Identify which cell holds the provided text, then report its [X, Y] central coordinate. 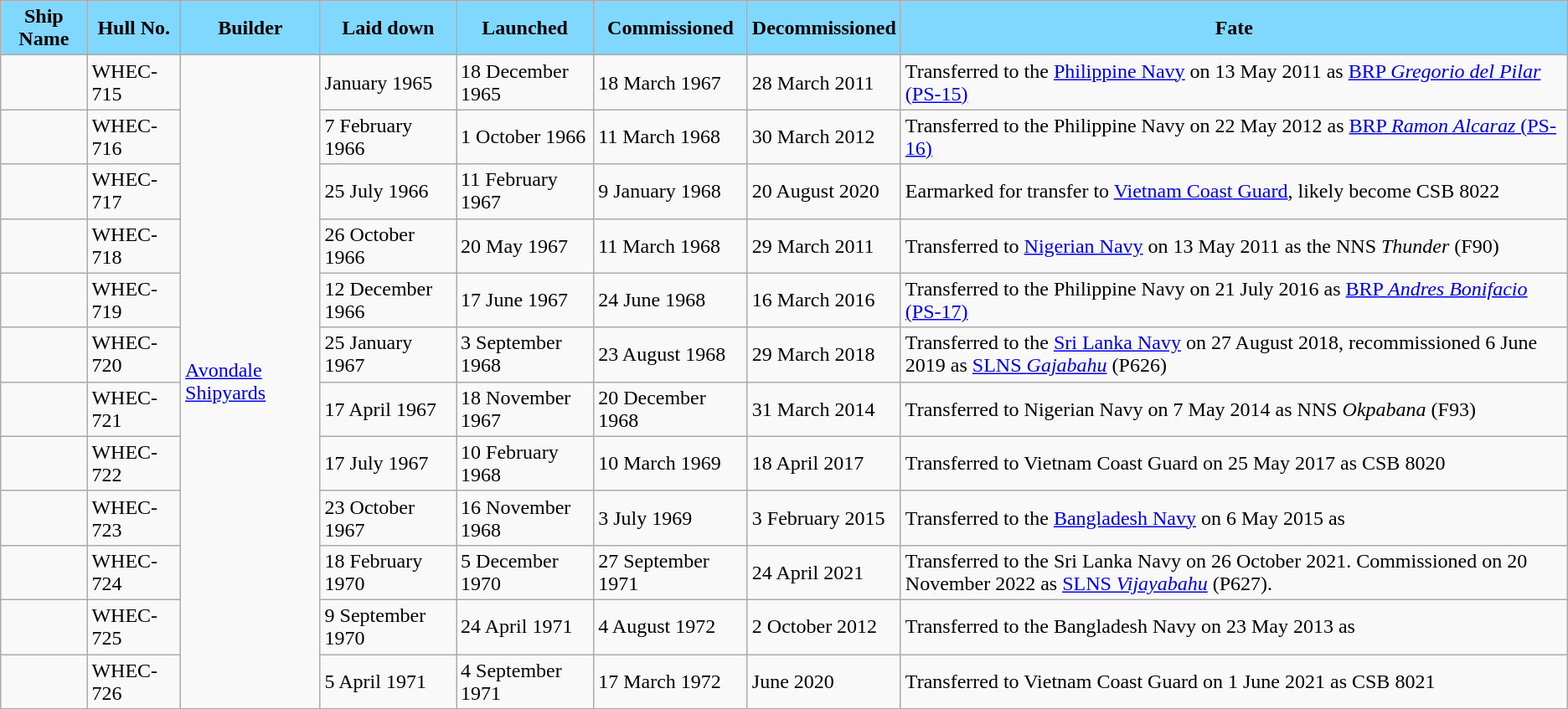
Transferred to the Sri Lanka Navy on 27 August 2018, recommissioned 6 June 2019 as SLNS Gajabahu (P626) [1234, 355]
18 December 1965 [525, 82]
Transferred to Vietnam Coast Guard on 25 May 2017 as CSB 8020 [1234, 464]
18 April 2017 [824, 464]
20 August 2020 [824, 191]
20 December 1968 [671, 408]
1 October 1966 [525, 137]
12 December 1966 [388, 300]
31 March 2014 [824, 408]
25 January 1967 [388, 355]
Ship Name [44, 28]
17 June 1967 [525, 300]
January 1965 [388, 82]
WHEC-717 [134, 191]
2 October 2012 [824, 626]
Earmarked for transfer to Vietnam Coast Guard, likely become CSB 8022 [1234, 191]
17 April 1967 [388, 408]
5 April 1971 [388, 681]
9 September 1970 [388, 626]
10 March 1969 [671, 464]
9 January 1968 [671, 191]
WHEC-721 [134, 408]
20 May 1967 [525, 246]
18 November 1967 [525, 408]
WHEC-716 [134, 137]
WHEC-719 [134, 300]
5 December 1970 [525, 573]
Decommissioned [824, 28]
16 November 1968 [525, 517]
4 September 1971 [525, 681]
WHEC-723 [134, 517]
Fate [1234, 28]
Transferred to Vietnam Coast Guard on 1 June 2021 as CSB 8021 [1234, 681]
27 September 1971 [671, 573]
WHEC-725 [134, 626]
24 April 2021 [824, 573]
29 March 2018 [824, 355]
10 February 1968 [525, 464]
Transferred to the Sri Lanka Navy on 26 October 2021. Commissioned on 20 November 2022 as SLNS Vijayabahu (P627). [1234, 573]
Hull No. [134, 28]
Avondale Shipyards [250, 382]
25 July 1966 [388, 191]
Transferred to Nigerian Navy on 13 May 2011 as the NNS Thunder (F90) [1234, 246]
Laid down [388, 28]
26 October 1966 [388, 246]
Transferred to the Bangladesh Navy on 6 May 2015 as [1234, 517]
Transferred to the Philippine Navy on 21 July 2016 as BRP Andres Bonifacio (PS-17) [1234, 300]
28 March 2011 [824, 82]
WHEC-720 [134, 355]
17 July 1967 [388, 464]
June 2020 [824, 681]
16 March 2016 [824, 300]
WHEC-715 [134, 82]
3 September 1968 [525, 355]
Transferred to the Philippine Navy on 22 May 2012 as BRP Ramon Alcaraz (PS-16) [1234, 137]
7 February 1966 [388, 137]
18 March 1967 [671, 82]
29 March 2011 [824, 246]
11 February 1967 [525, 191]
Builder [250, 28]
24 April 1971 [525, 626]
23 August 1968 [671, 355]
WHEC-726 [134, 681]
17 March 1972 [671, 681]
23 October 1967 [388, 517]
Transferred to Nigerian Navy on 7 May 2014 as NNS Okpabana (F93) [1234, 408]
24 June 1968 [671, 300]
Launched [525, 28]
WHEC-724 [134, 573]
3 July 1969 [671, 517]
Transferred to the Bangladesh Navy on 23 May 2013 as [1234, 626]
WHEC-722 [134, 464]
WHEC-718 [134, 246]
30 March 2012 [824, 137]
Transferred to the Philippine Navy on 13 May 2011 as BRP Gregorio del Pilar (PS-15) [1234, 82]
3 February 2015 [824, 517]
Commissioned [671, 28]
18 February 1970 [388, 573]
4 August 1972 [671, 626]
